Provide the (x, y) coordinate of the cell's center where the given text is located.  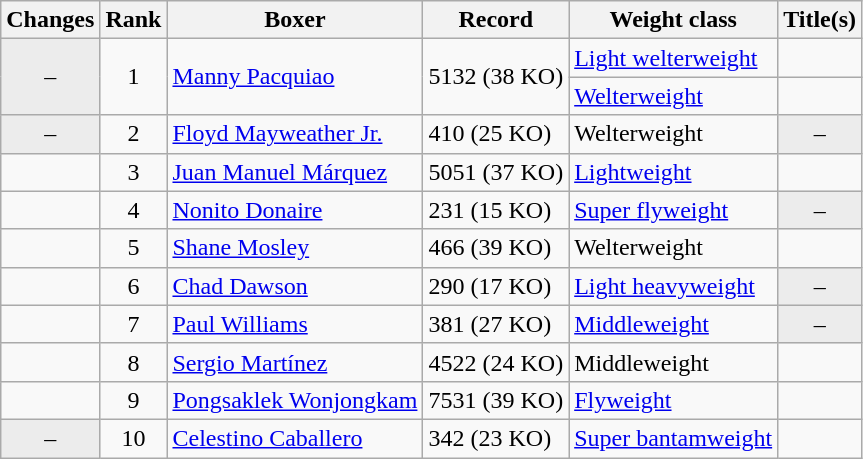
381 (27 KO) (496, 324)
231 (15 KO) (496, 210)
Flyweight (674, 400)
1 (134, 77)
Light heavyweight (674, 286)
Chad Dawson (295, 286)
Rank (134, 20)
Juan Manuel Márquez (295, 172)
3 (134, 172)
2 (134, 134)
4 (134, 210)
7 (134, 324)
5 (134, 248)
10 (134, 438)
410 (25 KO) (496, 134)
Shane Mosley (295, 248)
5051 (37 KO) (496, 172)
4522 (24 KO) (496, 362)
Pongsaklek Wonjongkam (295, 400)
Lightweight (674, 172)
Super bantamweight (674, 438)
Light welterweight (674, 58)
Nonito Donaire (295, 210)
8 (134, 362)
Floyd Mayweather Jr. (295, 134)
Super flyweight (674, 210)
342 (23 KO) (496, 438)
466 (39 KO) (496, 248)
290 (17 KO) (496, 286)
Paul Williams (295, 324)
6 (134, 286)
9 (134, 400)
Sergio Martínez (295, 362)
Boxer (295, 20)
Record (496, 20)
Manny Pacquiao (295, 77)
5132 (38 KO) (496, 77)
Weight class (674, 20)
Title(s) (820, 20)
Changes (50, 20)
Celestino Caballero (295, 438)
7531 (39 KO) (496, 400)
